Search for the cell housing the specified text and yield its [X, Y] center coordinate. 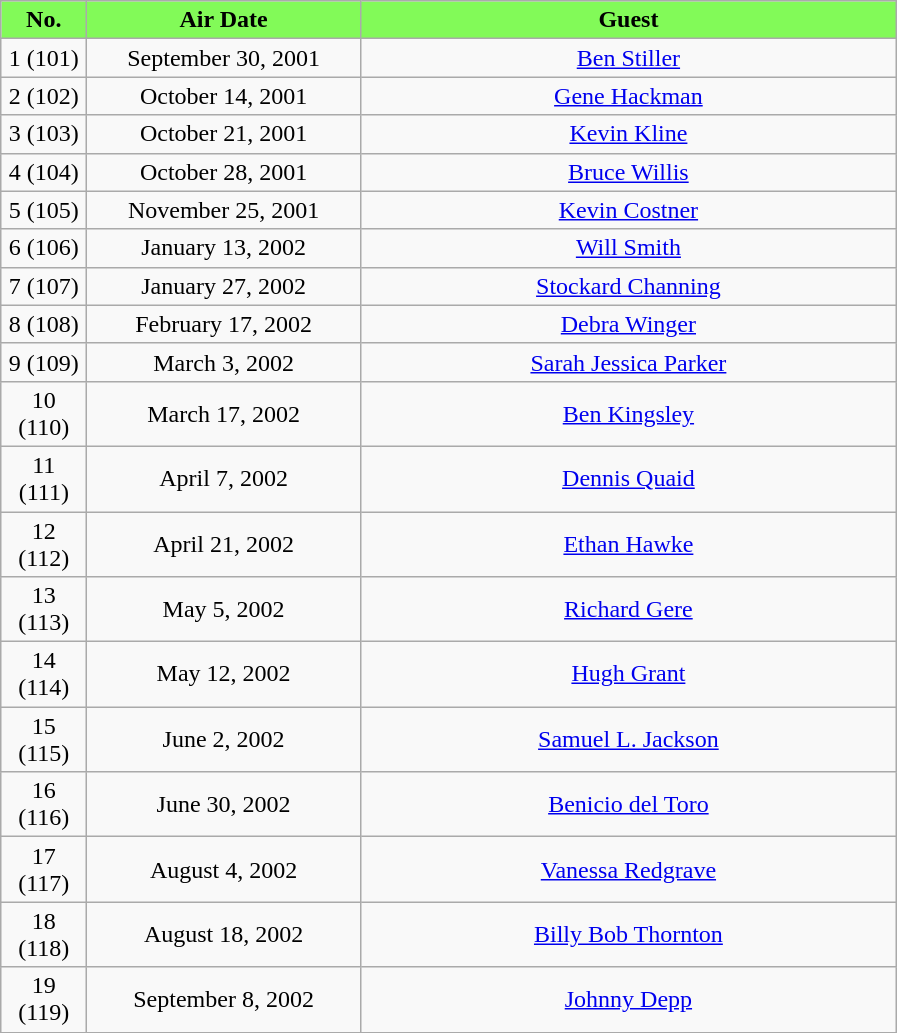
Kevin Kline [628, 134]
Guest [628, 20]
Sarah Jessica Parker [628, 362]
October 14, 2001 [224, 96]
February 17, 2002 [224, 324]
October 28, 2001 [224, 172]
Ethan Hawke [628, 544]
17 (117) [44, 870]
11 (111) [44, 478]
Benicio del Toro [628, 804]
August 4, 2002 [224, 870]
June 30, 2002 [224, 804]
August 18, 2002 [224, 934]
5 (105) [44, 210]
9 (109) [44, 362]
10 (110) [44, 414]
September 30, 2001 [224, 58]
April 7, 2002 [224, 478]
3 (103) [44, 134]
12 (112) [44, 544]
7 (107) [44, 286]
May 5, 2002 [224, 610]
No. [44, 20]
January 27, 2002 [224, 286]
November 25, 2001 [224, 210]
March 3, 2002 [224, 362]
2 (102) [44, 96]
October 21, 2001 [224, 134]
14 (114) [44, 674]
May 12, 2002 [224, 674]
Billy Bob Thornton [628, 934]
Vanessa Redgrave [628, 870]
April 21, 2002 [224, 544]
January 13, 2002 [224, 248]
Bruce Willis [628, 172]
Hugh Grant [628, 674]
4 (104) [44, 172]
Debra Winger [628, 324]
15 (115) [44, 740]
Johnny Depp [628, 1000]
June 2, 2002 [224, 740]
Dennis Quaid [628, 478]
Stockard Channing [628, 286]
Kevin Costner [628, 210]
Samuel L. Jackson [628, 740]
16 (116) [44, 804]
September 8, 2002 [224, 1000]
19 (119) [44, 1000]
Ben Stiller [628, 58]
Gene Hackman [628, 96]
8 (108) [44, 324]
Air Date [224, 20]
18 (118) [44, 934]
Richard Gere [628, 610]
13 (113) [44, 610]
Will Smith [628, 248]
March 17, 2002 [224, 414]
6 (106) [44, 248]
1 (101) [44, 58]
Ben Kingsley [628, 414]
